Provide the (X, Y) coordinate of the cell's center where the given text is located.  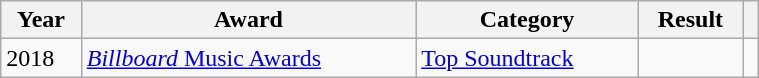
2018 (42, 58)
Billboard Music Awards (248, 58)
Result (690, 20)
Year (42, 20)
Top Soundtrack (528, 58)
Category (528, 20)
Award (248, 20)
